Identify which cell holds the provided text, then report its [x, y] central coordinate. 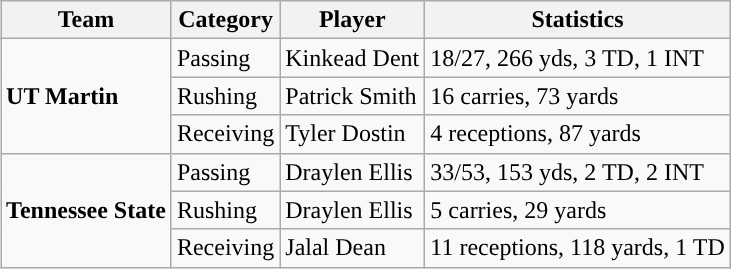
Jalal Dean [352, 248]
Player [352, 20]
Patrick Smith [352, 96]
Category [225, 20]
4 receptions, 87 yards [578, 134]
Tennessee State [86, 210]
Kinkead Dent [352, 58]
Team [86, 20]
33/53, 153 yds, 2 TD, 2 INT [578, 172]
Tyler Dostin [352, 134]
16 carries, 73 yards [578, 96]
Statistics [578, 20]
11 receptions, 118 yards, 1 TD [578, 248]
UT Martin [86, 96]
18/27, 266 yds, 3 TD, 1 INT [578, 58]
5 carries, 29 yards [578, 210]
